From the cell containing the given text, extract its center point as [x, y] coordinate. 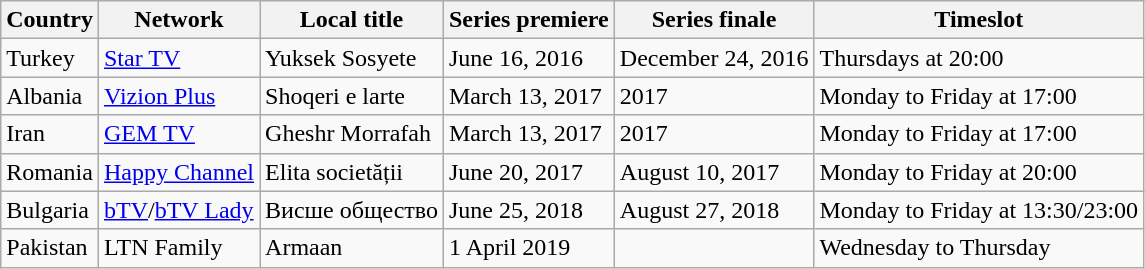
Gheshr Morrafah [352, 134]
Series premiere [528, 20]
Country [50, 20]
Elita societății [352, 172]
Happy Channel [178, 172]
Vizion Plus [178, 96]
Monday to Friday at 20:00 [979, 172]
Armaan [352, 248]
Yuksek Sosyete [352, 58]
Monday to Friday at 13:30/23:00 [979, 210]
Wednesday to Thursday [979, 248]
December 24, 2016 [714, 58]
Timeslot [979, 20]
Bulgaria [50, 210]
June 16, 2016 [528, 58]
Albania [50, 96]
Thursdays at 20:00 [979, 58]
GEM TV [178, 134]
Висше общество [352, 210]
August 10, 2017 [714, 172]
June 20, 2017 [528, 172]
Turkey [50, 58]
Series finale [714, 20]
June 25, 2018 [528, 210]
LTN Family [178, 248]
Shoqeri e larte [352, 96]
Iran [50, 134]
bTV/bTV Lady [178, 210]
Star TV [178, 58]
Pakistan [50, 248]
1 April 2019 [528, 248]
Local title [352, 20]
Romania [50, 172]
Network [178, 20]
August 27, 2018 [714, 210]
